Pinpoint the cell where the given text exists, returning its (x, y) midpoint coordinate. 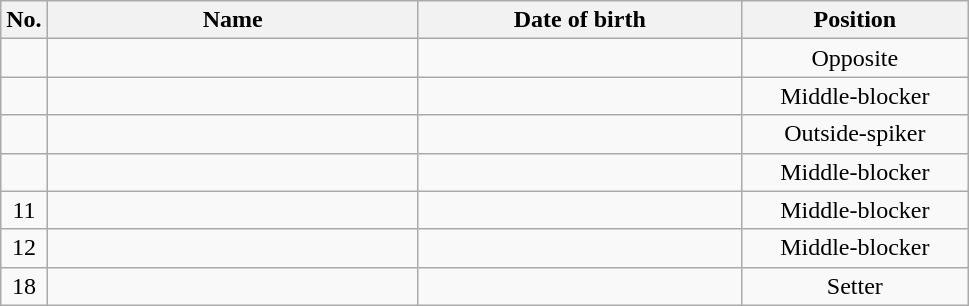
Setter (854, 286)
No. (24, 20)
Opposite (854, 58)
18 (24, 286)
12 (24, 248)
Date of birth (580, 20)
Name (232, 20)
11 (24, 210)
Outside-spiker (854, 134)
Position (854, 20)
